Scan for the cell matching the given text and deliver its (X, Y) coordinate at center. 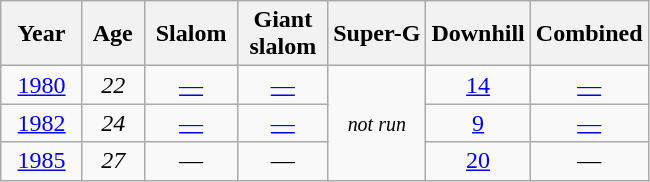
Year (42, 34)
14 (478, 85)
20 (478, 161)
1980 (42, 85)
22 (113, 85)
Super-G (377, 34)
Combined (589, 34)
27 (113, 161)
not run (377, 123)
Giant slalom (283, 34)
Downhill (478, 34)
24 (113, 123)
Slalom (191, 34)
1982 (42, 123)
1985 (42, 161)
9 (478, 123)
Age (113, 34)
